Pinpoint the cell where the given text exists, returning its [X, Y] midpoint coordinate. 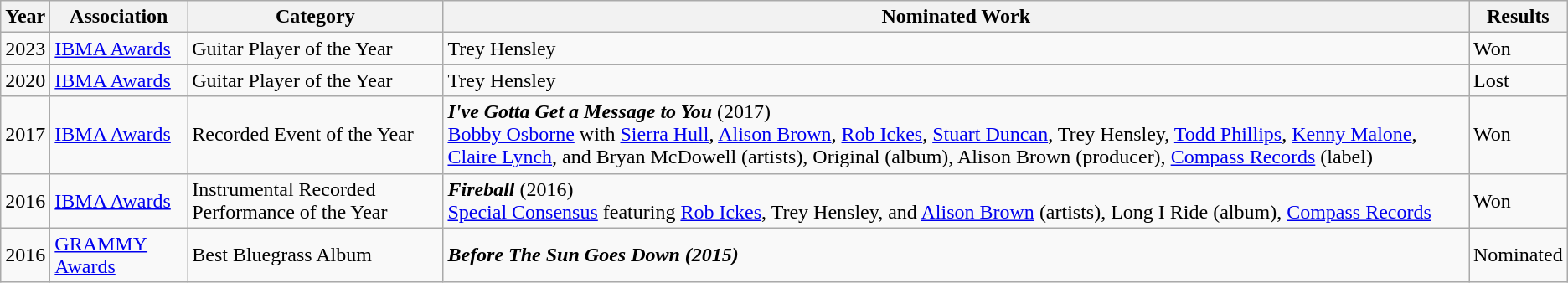
GRAMMY Awards [119, 255]
Before The Sun Goes Down (2015) [957, 255]
2023 [25, 49]
Category [315, 17]
Fireball (2016)Special Consensus featuring Rob Ickes, Trey Hensley, and Alison Brown (artists), Long I Ride (album), Compass Records [957, 201]
Recorded Event of the Year [315, 135]
Year [25, 17]
Best Bluegrass Album [315, 255]
Instrumental Recorded Performance of the Year [315, 201]
Association [119, 17]
2020 [25, 80]
Nominated [1519, 255]
2017 [25, 135]
Nominated Work [957, 17]
Lost [1519, 80]
Results [1519, 17]
